Return (X, Y) of the center of cell containing provided text 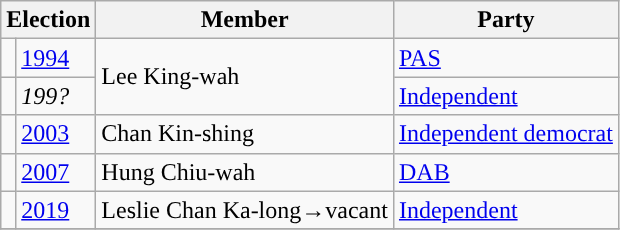
Lee King-wah (245, 77)
2019 (56, 210)
Independent democrat (506, 134)
1994 (56, 58)
Member (245, 20)
Party (506, 20)
2003 (56, 134)
Leslie Chan Ka-long→vacant (245, 210)
Hung Chiu-wah (245, 172)
Election (48, 20)
PAS (506, 58)
199? (56, 96)
DAB (506, 172)
Chan Kin-shing (245, 134)
2007 (56, 172)
